Output the (x, y) coordinate of the center of the cell containing the given text.  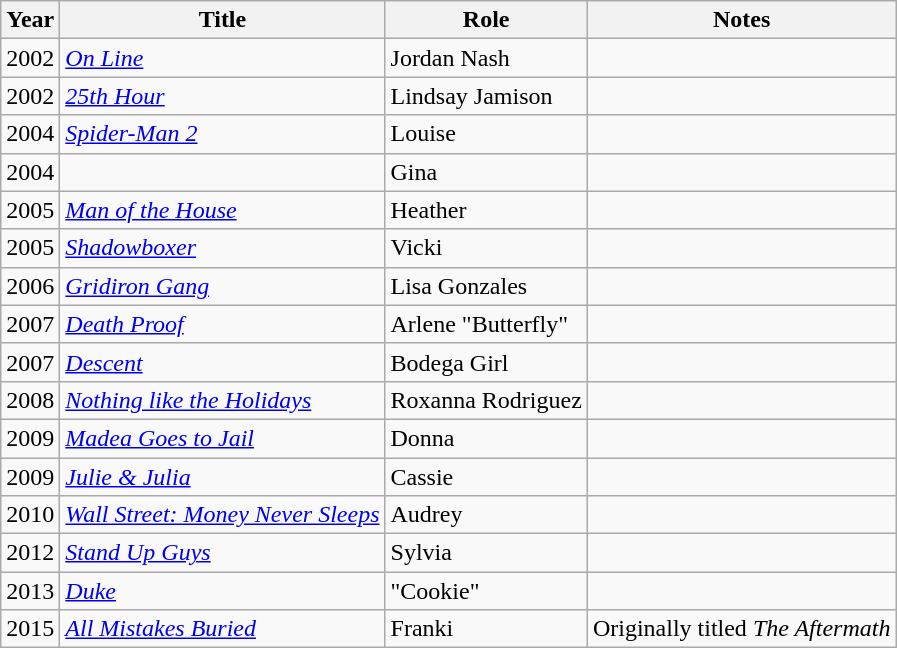
Bodega Girl (486, 362)
Arlene "Butterfly" (486, 324)
Gridiron Gang (222, 286)
Wall Street: Money Never Sleeps (222, 515)
Sylvia (486, 553)
Man of the House (222, 210)
2008 (30, 400)
Gina (486, 172)
Roxanna Rodriguez (486, 400)
Duke (222, 591)
2010 (30, 515)
Spider-Man 2 (222, 134)
2006 (30, 286)
Title (222, 20)
Originally titled The Aftermath (742, 629)
2012 (30, 553)
"Cookie" (486, 591)
Franki (486, 629)
Shadowboxer (222, 248)
Heather (486, 210)
Death Proof (222, 324)
2013 (30, 591)
Lindsay Jamison (486, 96)
Cassie (486, 477)
On Line (222, 58)
Stand Up Guys (222, 553)
Vicki (486, 248)
Role (486, 20)
Audrey (486, 515)
Donna (486, 438)
Madea Goes to Jail (222, 438)
Louise (486, 134)
Jordan Nash (486, 58)
Lisa Gonzales (486, 286)
Julie & Julia (222, 477)
Descent (222, 362)
All Mistakes Buried (222, 629)
Year (30, 20)
2015 (30, 629)
25th Hour (222, 96)
Nothing like the Holidays (222, 400)
Notes (742, 20)
